Provide the [X, Y] coordinate of the cell's center where the given text is located.  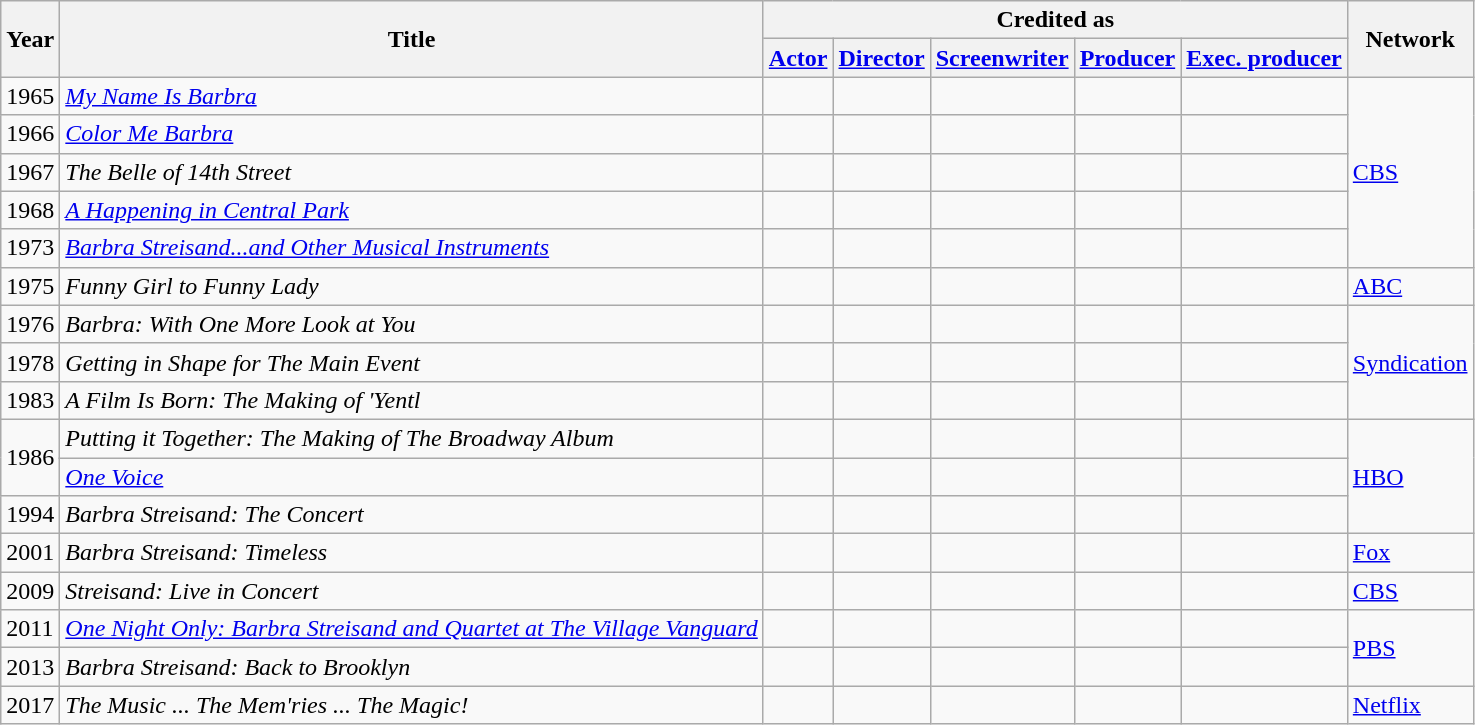
1983 [30, 400]
Syndication [1410, 362]
One Voice [412, 477]
Color Me Barbra [412, 134]
My Name Is Barbra [412, 96]
Year [30, 39]
2001 [30, 553]
2009 [30, 591]
Barbra: With One More Look at You [412, 324]
2017 [30, 705]
Barbra Streisand: The Concert [412, 515]
Streisand: Live in Concert [412, 591]
2013 [30, 667]
1968 [30, 210]
Credited as [1055, 20]
1973 [30, 248]
A Film Is Born: The Making of 'Yentl [412, 400]
Fox [1410, 553]
One Night Only: Barbra Streisand and Quartet at The Village Vanguard [412, 629]
Netflix [1410, 705]
Actor [798, 58]
Title [412, 39]
HBO [1410, 476]
Funny Girl to Funny Lady [412, 286]
A Happening in Central Park [412, 210]
1994 [30, 515]
Producer [1128, 58]
Barbra Streisand...and Other Musical Instruments [412, 248]
1976 [30, 324]
Exec. producer [1264, 58]
The Belle of 14th Street [412, 172]
PBS [1410, 648]
Network [1410, 39]
1975 [30, 286]
Barbra Streisand: Timeless [412, 553]
Barbra Streisand: Back to Brooklyn [412, 667]
Director [882, 58]
Screenwriter [1002, 58]
1978 [30, 362]
1986 [30, 457]
The Music ... The Mem'ries ... The Magic! [412, 705]
Putting it Together: The Making of The Broadway Album [412, 438]
ABC [1410, 286]
2011 [30, 629]
1965 [30, 96]
1966 [30, 134]
1967 [30, 172]
Getting in Shape for The Main Event [412, 362]
